Detect which cell encompasses the target text, then output its (X, Y) center coordinate. 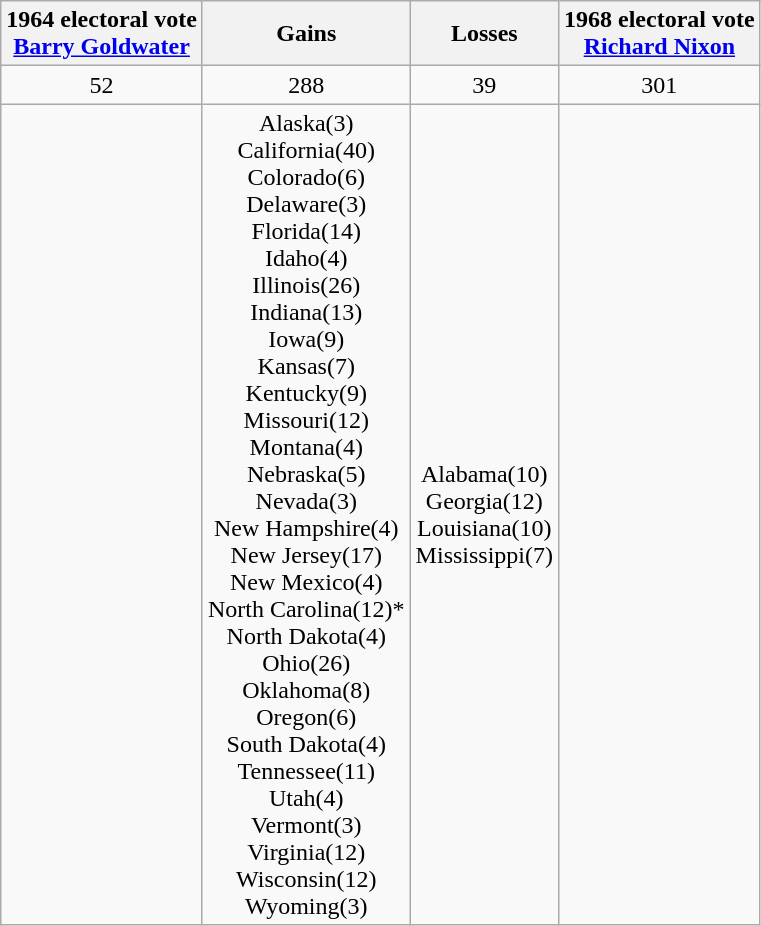
1964 electoral voteBarry Goldwater (102, 34)
Gains (306, 34)
Alabama(10)Georgia(12)Louisiana(10)Mississippi(7) (484, 514)
39 (484, 85)
52 (102, 85)
301 (660, 85)
288 (306, 85)
Losses (484, 34)
1968 electoral voteRichard Nixon (660, 34)
